Search for the cell housing the specified text and yield its (x, y) center coordinate. 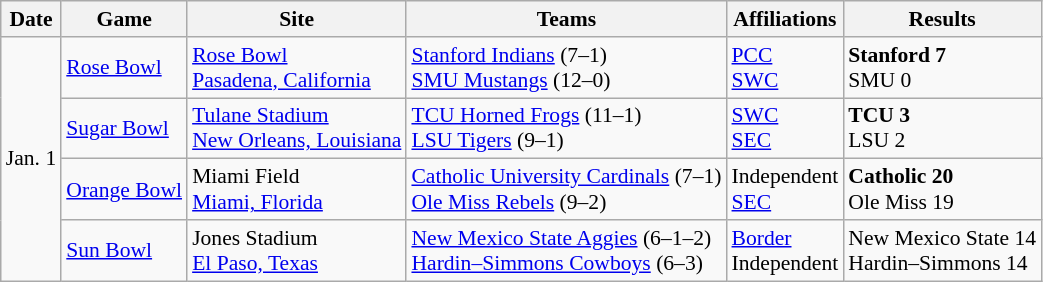
Stanford 7SMU 0 (942, 68)
Results (942, 19)
Tulane StadiumNew Orleans, Louisiana (296, 128)
Catholic University Cardinals (7–1) Ole Miss Rebels (9–2) (566, 190)
Stanford Indians (7–1) SMU Mustangs (12–0) (566, 68)
Rose Bowl (124, 68)
New Mexico State 14 Hardin–Simmons 14 (942, 250)
Jan. 1 (31, 159)
Border Independent (784, 250)
PCCSWC (784, 68)
Jones Stadium El Paso, Texas (296, 250)
New Mexico State Aggies (6–1–2)Hardin–Simmons Cowboys (6–3) (566, 250)
Catholic 20Ole Miss 19 (942, 190)
Orange Bowl (124, 190)
TCU Horned Frogs (11–1) LSU Tigers (9–1) (566, 128)
TCU 3LSU 2 (942, 128)
Independent SEC (784, 190)
Affiliations (784, 19)
Rose BowlPasadena, California (296, 68)
Sun Bowl (124, 250)
Date (31, 19)
Game (124, 19)
Miami Field Miami, Florida (296, 190)
Sugar Bowl (124, 128)
SWC SEC (784, 128)
Site (296, 19)
Teams (566, 19)
